Capture the cell that displays the provided text and extract its [X, Y] central coordinate. 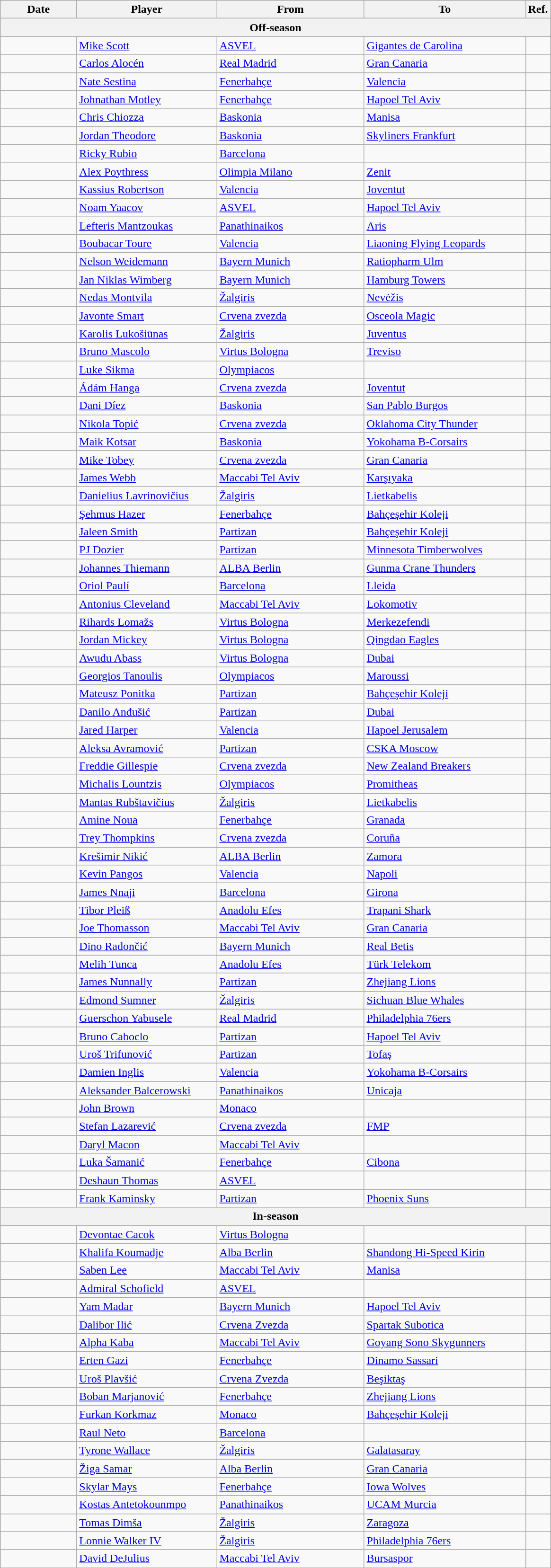
Hamburg Towers [445, 280]
Nelson Weidemann [147, 262]
Kostas Antetokounmpo [147, 1505]
Karşıyaka [445, 478]
Admiral Schofield [147, 1288]
Zaragoza [445, 1523]
UCAM Murcia [445, 1505]
Mike Tobey [147, 460]
Nevėžis [445, 298]
Nedas Montvila [147, 298]
Amine Noua [147, 820]
Oklahoma City Thunder [445, 424]
Aleksa Avramović [147, 748]
Zenit [445, 171]
Rihards Lomažs [147, 622]
Ádám Hanga [147, 388]
Žiga Samar [147, 1469]
Girona [445, 892]
Unicaja [445, 1090]
Jared Harper [147, 730]
Chris Chiozza [147, 117]
Dalibor Ilić [147, 1324]
Gunma Crane Thunders [445, 568]
Nikola Topić [147, 424]
Shandong Hi-Speed Kirin [445, 1252]
Daryl Macon [147, 1144]
Jordan Theodore [147, 135]
CSKA Moscow [445, 748]
Raul Neto [147, 1433]
Edmond Sumner [147, 1000]
Spartak Subotica [445, 1324]
Napoli [445, 874]
Javonte Smart [147, 316]
Johnathan Motley [147, 99]
Bruno Caboclo [147, 1036]
James Webb [147, 478]
Maroussi [445, 676]
Joe Thomasson [147, 928]
Şehmus Hazer [147, 514]
Tomas Dimša [147, 1523]
Osceola Magic [445, 316]
Mike Scott [147, 45]
Treviso [445, 352]
Mateusz Ponitka [147, 694]
Alex Poythress [147, 171]
Lefteris Mantzoukas [147, 226]
Trey Thompkins [147, 838]
Galatasaray [445, 1451]
Uroš Trifunović [147, 1054]
Player [147, 9]
PJ Dozier [147, 550]
Tyrone Wallace [147, 1451]
Antonius Cleveland [147, 604]
Skyliners Frankfurt [445, 135]
Yam Madar [147, 1306]
To [445, 9]
Nate Sestina [147, 81]
Iowa Wolves [445, 1487]
Luka Šamanić [147, 1162]
San Pablo Burgos [445, 406]
Awudu Abass [147, 658]
Carlos Alocén [147, 63]
Devontae Cacok [147, 1234]
David DeJulius [147, 1559]
Aleksander Balcerowski [147, 1090]
Ref. [538, 9]
Saben Lee [147, 1270]
Jan Niklas Wimberg [147, 280]
Olimpia Milano [291, 171]
Michalis Lountzis [147, 784]
Luke Sikma [147, 370]
Noam Yaacov [147, 207]
Juventus [445, 334]
Ratiopharm Ulm [445, 262]
Damien Inglis [147, 1072]
Freddie Gillespie [147, 766]
Real Betis [445, 946]
FMP [445, 1126]
Dinamo Sassari [445, 1360]
James Nnaji [147, 892]
Hapoel Jerusalem [445, 730]
Sichuan Blue Whales [445, 1000]
New Zealand Breakers [445, 766]
Minnesota Timberwolves [445, 550]
Mantas Rubštavičius [147, 802]
Jaleen Smith [147, 532]
Bursaspor [445, 1559]
Boubacar Toure [147, 244]
Danielius Lavrinovičius [147, 496]
John Brown [147, 1108]
Gigantes de Carolina [445, 45]
Alpha Kaba [147, 1342]
Erten Gazi [147, 1360]
Karolis Lukošiūnas [147, 334]
Beşiktaş [445, 1379]
James Nunnally [147, 982]
Bruno Mascolo [147, 352]
Boban Marjanović [147, 1397]
Türk Telekom [445, 964]
Danilo Anđušić [147, 712]
Johannes Thiemann [147, 568]
Frank Kaminsky [147, 1198]
Melih Tunca [147, 964]
Kassius Robertson [147, 189]
Granada [445, 820]
Merkezefendi [445, 622]
Dani Díez [147, 406]
Promitheas [445, 784]
Oriol Paulí [147, 586]
Date [39, 9]
Lleida [445, 586]
Kevin Pangos [147, 874]
Cibona [445, 1162]
Phoenix Suns [445, 1198]
Skylar Mays [147, 1487]
Tibor Pleiß [147, 910]
From [291, 9]
In-season [275, 1216]
Guerschon Yabusele [147, 1018]
Ricky Rubio [147, 153]
Khalifa Koumadje [147, 1252]
Qingdao Eagles [445, 640]
Deshaun Thomas [147, 1180]
Furkan Korkmaz [147, 1415]
Tofaş [445, 1054]
Stefan Lazarević [147, 1126]
Georgios Tanoulis [147, 676]
Trapani Shark [445, 910]
Jordan Mickey [147, 640]
Liaoning Flying Leopards [445, 244]
Goyang Sono Skygunners [445, 1342]
Coruña [445, 838]
Zamora [445, 856]
Lonnie Walker IV [147, 1541]
Aris [445, 226]
Maik Kotsar [147, 442]
Off-season [275, 27]
Lokomotiv [445, 604]
Krešimir Nikić [147, 856]
Dino Radončić [147, 946]
Uroš Plavšić [147, 1379]
